Determine the [x, y] coordinate at the center of the cell enclosing the given text.  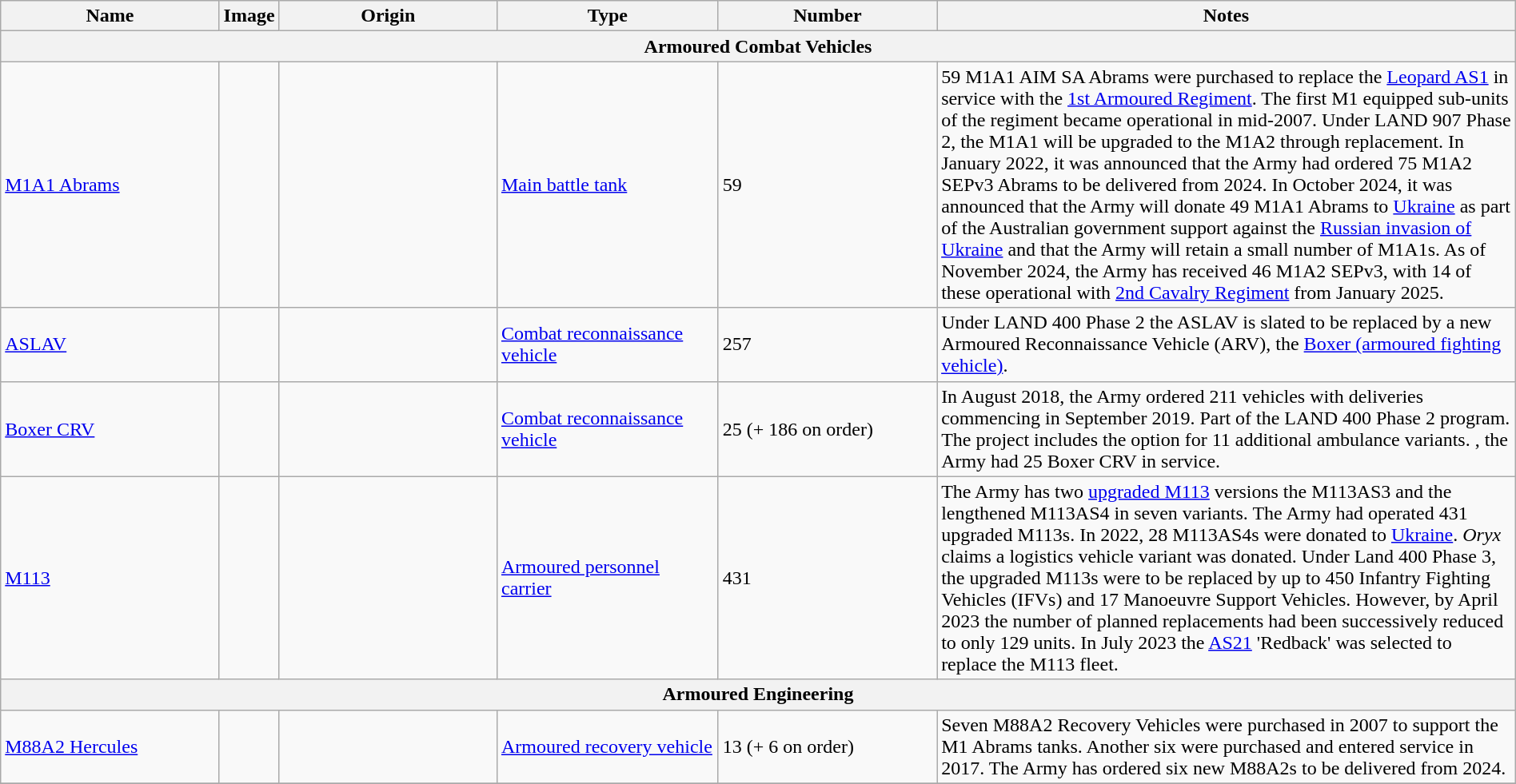
Notes [1227, 16]
Type [608, 16]
Origin [388, 16]
Armoured recovery vehicle [608, 746]
13 (+ 6 on order) [827, 746]
Armoured Engineering [758, 694]
431 [827, 578]
M113 [110, 578]
M88A2 Hercules [110, 746]
Armoured Combat Vehicles [758, 46]
Name [110, 16]
59 [827, 185]
M1A1 Abrams [110, 185]
257 [827, 344]
Boxer CRV [110, 428]
ASLAV [110, 344]
Number [827, 16]
Under LAND 400 Phase 2 the ASLAV is slated to be replaced by a new Armoured Reconnaissance Vehicle (ARV), the Boxer (armoured fighting vehicle). [1227, 344]
Image [249, 16]
25 (+ 186 on order) [827, 428]
Armoured personnel carrier [608, 578]
Main battle tank [608, 185]
